Scan for the cell matching the given text and deliver its [X, Y] coordinate at center. 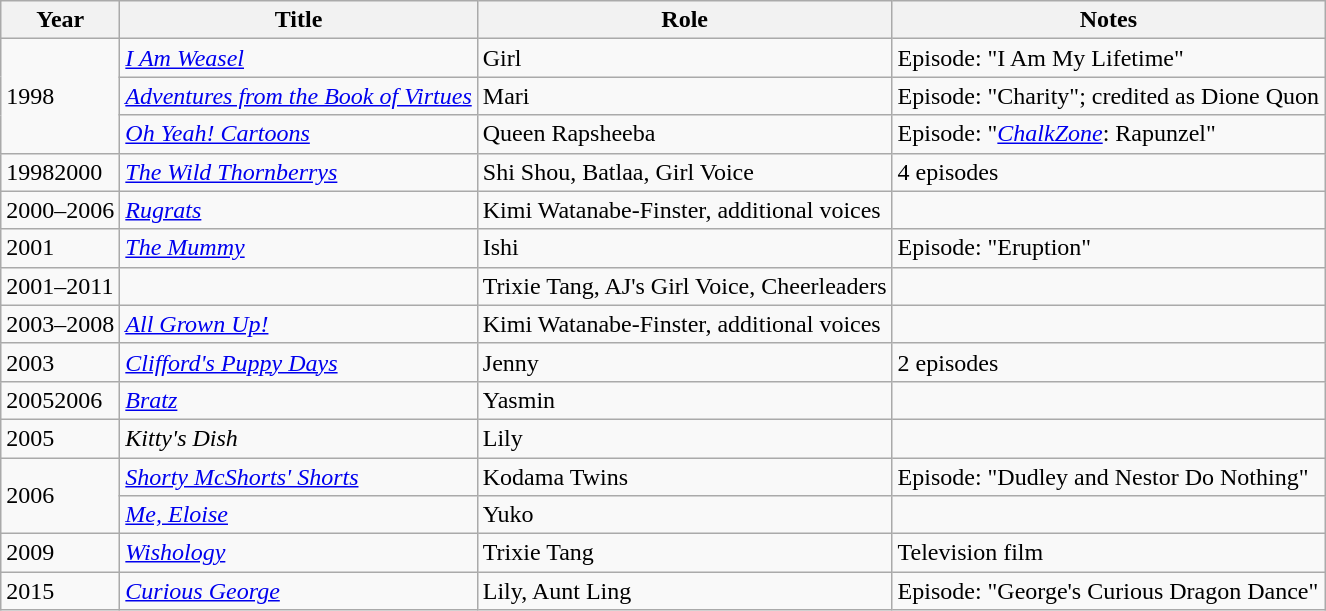
Notes [1108, 20]
Lily, Aunt Ling [684, 591]
Wishology [298, 553]
Episode: "Eruption" [1108, 248]
Shorty McShorts' Shorts [298, 477]
Adventures from the Book of Virtues [298, 96]
Oh Yeah! Cartoons [298, 134]
Curious George [298, 591]
Shi Shou, Batlaa, Girl Voice [684, 172]
Kitty's Dish [298, 438]
Television film [1108, 553]
2000–2006 [60, 210]
4 episodes [1108, 172]
2015 [60, 591]
Episode: "George's Curious Dragon Dance" [1108, 591]
2 episodes [1108, 362]
Role [684, 20]
2009 [60, 553]
2003–2008 [60, 324]
Episode: "Charity"; credited as Dione Quon [1108, 96]
Trixie Tang [684, 553]
The Mummy [298, 248]
Yuko [684, 515]
1998 [60, 96]
Ishi [684, 248]
2003 [60, 362]
Jenny [684, 362]
I Am Weasel [298, 58]
Mari [684, 96]
20052006 [60, 400]
Girl [684, 58]
Lily [684, 438]
2001–2011 [60, 286]
Episode: "Dudley and Nestor Do Nothing" [1108, 477]
Episode: "I Am My Lifetime" [1108, 58]
Bratz [298, 400]
19982000 [60, 172]
The Wild Thornberrys [298, 172]
Queen Rapsheeba [684, 134]
2001 [60, 248]
2005 [60, 438]
Title [298, 20]
Trixie Tang, AJ's Girl Voice, Cheerleaders [684, 286]
Yasmin [684, 400]
2006 [60, 496]
All Grown Up! [298, 324]
Rugrats [298, 210]
Kodama Twins [684, 477]
Year [60, 20]
Me, Eloise [298, 515]
Clifford's Puppy Days [298, 362]
Episode: "ChalkZone: Rapunzel" [1108, 134]
